Identify which cell holds the provided text, then report its [x, y] central coordinate. 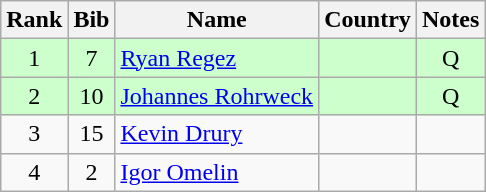
7 [92, 58]
Name [217, 20]
Ryan Regez [217, 58]
Johannes Rohrweck [217, 96]
3 [34, 134]
Igor Omelin [217, 172]
1 [34, 58]
Country [368, 20]
Notes [450, 20]
Bib [92, 20]
10 [92, 96]
Kevin Drury [217, 134]
Rank [34, 20]
15 [92, 134]
4 [34, 172]
